Output the [x, y] coordinate of the center of the cell containing the given text.  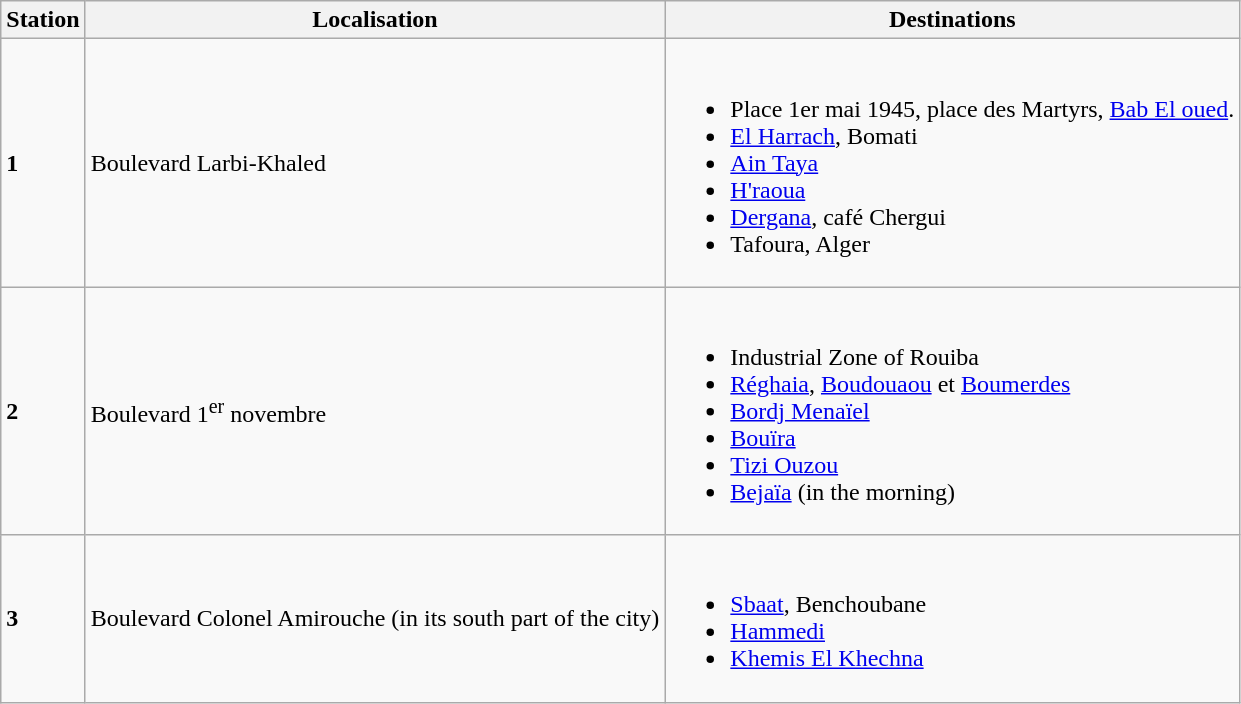
Sbaat, BenchoubaneHammediKhemis El Khechna [952, 618]
1 [43, 163]
Station [43, 20]
Place 1er mai 1945, place des Martyrs, Bab El oued.El Harrach, BomatiAin TayaH'raouaDergana, café CherguiTafoura, Alger [952, 163]
Boulevard Larbi-Khaled [375, 163]
Industrial Zone of RouibaRéghaia, Boudouaou et BoumerdesBordj MenaïelBouïraTizi OuzouBejaïa (in the morning) [952, 411]
3 [43, 618]
Boulevard 1er novembre [375, 411]
Localisation [375, 20]
2 [43, 411]
Destinations [952, 20]
Boulevard Colonel Amirouche (in its south part of the city) [375, 618]
